Locate the cell with the specified text and output its (X, Y) center coordinate. 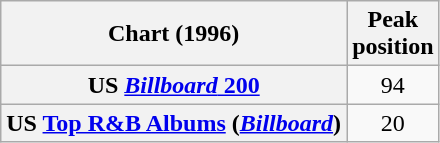
Peakposition (393, 34)
94 (393, 85)
20 (393, 123)
US Top R&B Albums (Billboard) (174, 123)
Chart (1996) (174, 34)
US Billboard 200 (174, 85)
